Extract the (x, y) coordinate from the center of the cell holding the provided text.  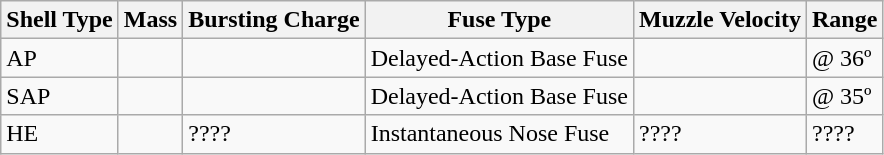
Instantaneous Nose Fuse (499, 134)
AP (60, 58)
Muzzle Velocity (720, 20)
Range (844, 20)
Fuse Type (499, 20)
@ 35º (844, 96)
Shell Type (60, 20)
Mass (150, 20)
@ 36º (844, 58)
HE (60, 134)
SAP (60, 96)
Bursting Charge (274, 20)
